Detect which cell encompasses the target text, then output its [X, Y] center coordinate. 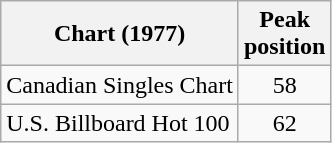
Chart (1977) [120, 34]
58 [284, 85]
Canadian Singles Chart [120, 85]
U.S. Billboard Hot 100 [120, 123]
62 [284, 123]
Peakposition [284, 34]
